Capture the cell that displays the provided text and extract its [X, Y] central coordinate. 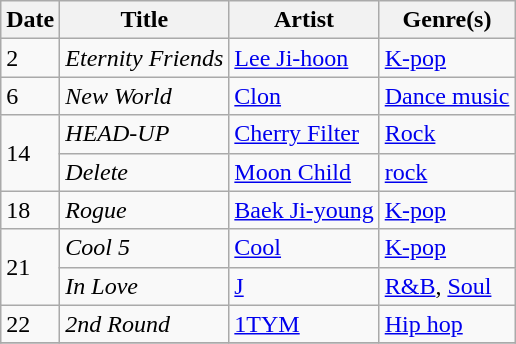
Hip hop [447, 324]
2nd Round [144, 324]
21 [30, 267]
New World [144, 96]
In Love [144, 286]
HEAD-UP [144, 134]
Rogue [144, 210]
22 [30, 324]
Dance music [447, 96]
6 [30, 96]
J [304, 286]
18 [30, 210]
Clon [304, 96]
Rock [447, 134]
Genre(s) [447, 20]
Baek Ji-young [304, 210]
14 [30, 153]
Eternity Friends [144, 58]
1TYM [304, 324]
Artist [304, 20]
Lee Ji-hoon [304, 58]
Delete [144, 172]
rock [447, 172]
Date [30, 20]
Cherry Filter [304, 134]
Cool 5 [144, 248]
Moon Child [304, 172]
Title [144, 20]
2 [30, 58]
Cool [304, 248]
R&B, Soul [447, 286]
